Extract the (X, Y) coordinate from the center of the cell holding the provided text.  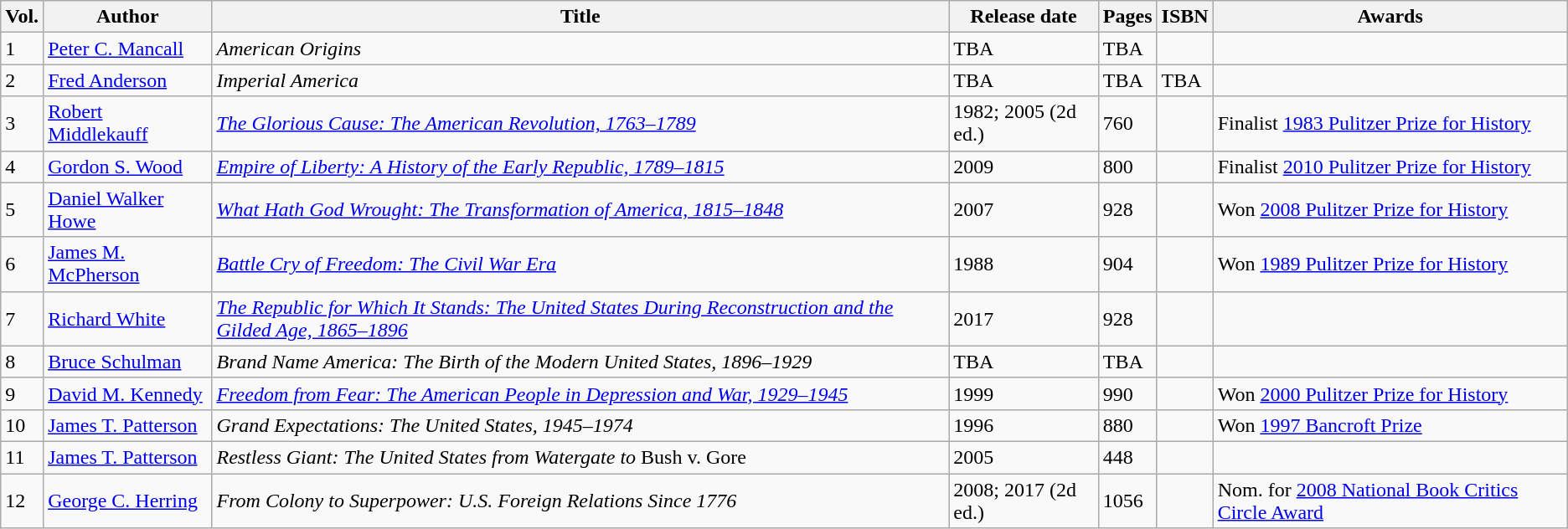
Empire of Liberty: A History of the Early Republic, 1789–1815 (580, 167)
Fred Anderson (127, 80)
American Origins (580, 49)
448 (1127, 457)
2009 (1024, 167)
Freedom from Fear: The American People in Depression and War, 1929–1945 (580, 393)
Won 2008 Pulitzer Prize for History (1390, 209)
2 (22, 80)
10 (22, 425)
9 (22, 393)
Author (127, 17)
Daniel Walker Howe (127, 209)
ISBN (1184, 17)
7 (22, 318)
Bruce Schulman (127, 362)
1056 (1127, 501)
12 (22, 501)
2008; 2017 (2d ed.) (1024, 501)
Pages (1127, 17)
George C. Herring (127, 501)
The Glorious Cause: The American Revolution, 1763–1789 (580, 124)
1 (22, 49)
David M. Kennedy (127, 393)
Awards (1390, 17)
Won 2000 Pulitzer Prize for History (1390, 393)
Battle Cry of Freedom: The Civil War Era (580, 264)
Finalist 2010 Pulitzer Prize for History (1390, 167)
From Colony to Superpower: U.S. Foreign Relations Since 1776 (580, 501)
2007 (1024, 209)
5 (22, 209)
880 (1127, 425)
8 (22, 362)
Grand Expectations: The United States, 1945–1974 (580, 425)
Gordon S. Wood (127, 167)
1999 (1024, 393)
Nom. for 2008 National Book Critics Circle Award (1390, 501)
1996 (1024, 425)
Imperial America (580, 80)
990 (1127, 393)
6 (22, 264)
What Hath God Wrought: The Transformation of America, 1815–1848 (580, 209)
Finalist 1983 Pulitzer Prize for History (1390, 124)
1988 (1024, 264)
3 (22, 124)
11 (22, 457)
Brand Name America: The Birth of the Modern United States, 1896–1929 (580, 362)
760 (1127, 124)
Vol. (22, 17)
800 (1127, 167)
Release date (1024, 17)
Won 1997 Bancroft Prize (1390, 425)
Title (580, 17)
Peter C. Mancall (127, 49)
Won 1989 Pulitzer Prize for History (1390, 264)
Restless Giant: The United States from Watergate to Bush v. Gore (580, 457)
The Republic for Which It Stands: The United States During Reconstruction and the Gilded Age, 1865–1896 (580, 318)
4 (22, 167)
2017 (1024, 318)
2005 (1024, 457)
904 (1127, 264)
James M. McPherson (127, 264)
Richard White (127, 318)
1982; 2005 (2d ed.) (1024, 124)
Robert Middlekauff (127, 124)
